Return the [x, y] coordinate for the center point of the cell that contains the specified text.  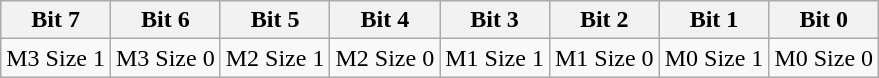
M1 Size 1 [495, 58]
M0 Size 1 [714, 58]
Bit 6 [165, 20]
Bit 7 [56, 20]
M0 Size 0 [824, 58]
Bit 2 [604, 20]
Bit 0 [824, 20]
M2 Size 0 [385, 58]
Bit 4 [385, 20]
M2 Size 1 [275, 58]
M1 Size 0 [604, 58]
M3 Size 1 [56, 58]
Bit 1 [714, 20]
Bit 3 [495, 20]
M3 Size 0 [165, 58]
Bit 5 [275, 20]
